Extract the (x, y) coordinate from the center of the cell holding the provided text.  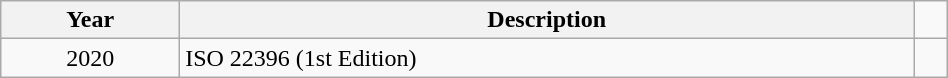
2020 (90, 58)
Year (90, 20)
Description (547, 20)
ISO 22396 (1st Edition) (547, 58)
